Output the (x, y) coordinate of the center of the cell containing the given text.  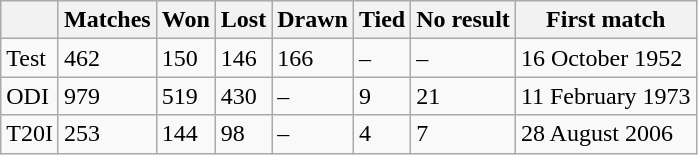
21 (464, 96)
4 (382, 134)
No result (464, 20)
430 (243, 96)
28 August 2006 (606, 134)
462 (107, 58)
T20I (30, 134)
253 (107, 134)
First match (606, 20)
166 (313, 58)
16 October 1952 (606, 58)
98 (243, 134)
11 February 1973 (606, 96)
150 (186, 58)
144 (186, 134)
7 (464, 134)
Won (186, 20)
979 (107, 96)
146 (243, 58)
Lost (243, 20)
519 (186, 96)
Matches (107, 20)
ODI (30, 96)
Drawn (313, 20)
Tied (382, 20)
Test (30, 58)
9 (382, 96)
